Identify which cell holds the provided text, then report its [x, y] central coordinate. 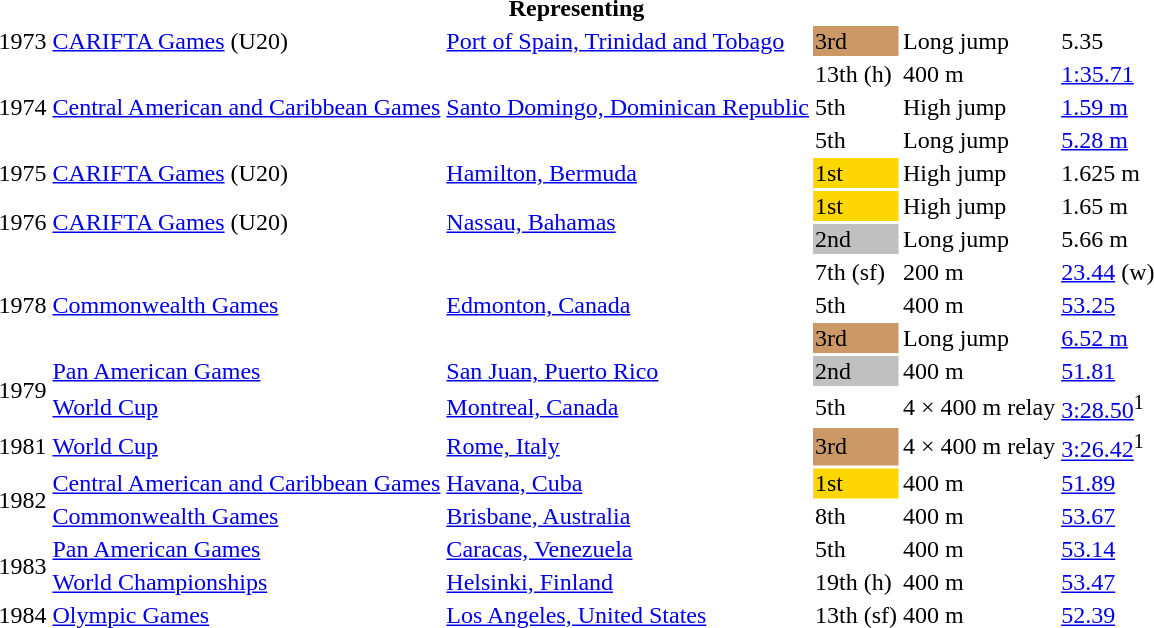
7th (sf) [856, 272]
World Championships [246, 582]
13th (h) [856, 74]
Havana, Cuba [628, 483]
Helsinki, Finland [628, 582]
Port of Spain, Trinidad and Tobago [628, 41]
Santo Domingo, Dominican Republic [628, 107]
8th [856, 516]
Caracas, Venezuela [628, 549]
Hamilton, Bermuda [628, 173]
Brisbane, Australia [628, 516]
Nassau, Bahamas [628, 222]
Montreal, Canada [628, 407]
19th (h) [856, 582]
Rome, Italy [628, 446]
200 m [978, 272]
Edmonton, Canada [628, 305]
San Juan, Puerto Rico [628, 371]
